Output the [x, y] coordinate of the center of the cell containing the given text.  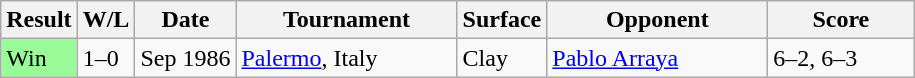
6–2, 6–3 [841, 58]
1–0 [106, 58]
W/L [106, 20]
Pablo Arraya [658, 58]
Result [39, 20]
Palermo, Italy [346, 58]
Surface [502, 20]
Sep 1986 [186, 58]
Opponent [658, 20]
Tournament [346, 20]
Date [186, 20]
Win [39, 58]
Score [841, 20]
Clay [502, 58]
